Determine the [X, Y] coordinate at the center of the cell enclosing the given text.  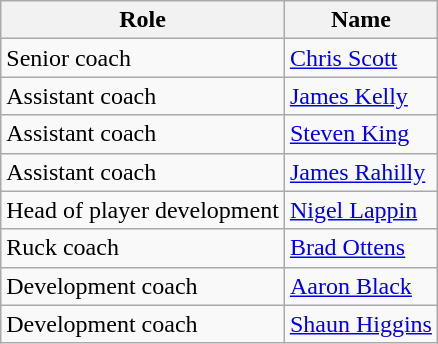
Role [143, 20]
Senior coach [143, 58]
Brad Ottens [360, 248]
Steven King [360, 134]
Name [360, 20]
Ruck coach [143, 248]
Head of player development [143, 210]
James Rahilly [360, 172]
Nigel Lappin [360, 210]
Aaron Black [360, 286]
James Kelly [360, 96]
Chris Scott [360, 58]
Shaun Higgins [360, 324]
